Scan for the cell matching the given text and deliver its [x, y] coordinate at center. 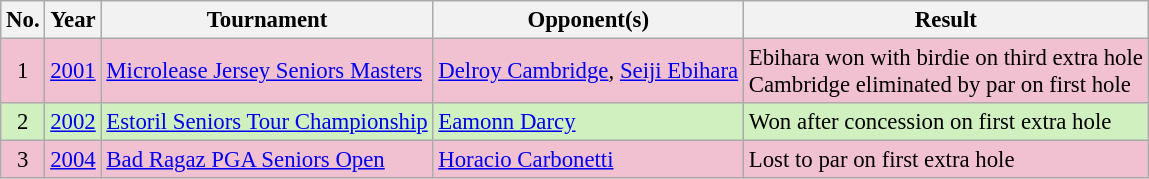
Delroy Cambridge, Seiji Ebihara [588, 72]
Result [946, 20]
Bad Ragaz PGA Seniors Open [267, 160]
Ebihara won with birdie on third extra holeCambridge eliminated by par on first hole [946, 72]
Eamonn Darcy [588, 122]
Opponent(s) [588, 20]
Won after concession on first extra hole [946, 122]
Microlease Jersey Seniors Masters [267, 72]
3 [23, 160]
1 [23, 72]
2001 [73, 72]
Lost to par on first extra hole [946, 160]
2 [23, 122]
Horacio Carbonetti [588, 160]
No. [23, 20]
Tournament [267, 20]
2002 [73, 122]
2004 [73, 160]
Year [73, 20]
Estoril Seniors Tour Championship [267, 122]
